For the text-containing cell, return its midpoint in [X, Y] coordinate format. 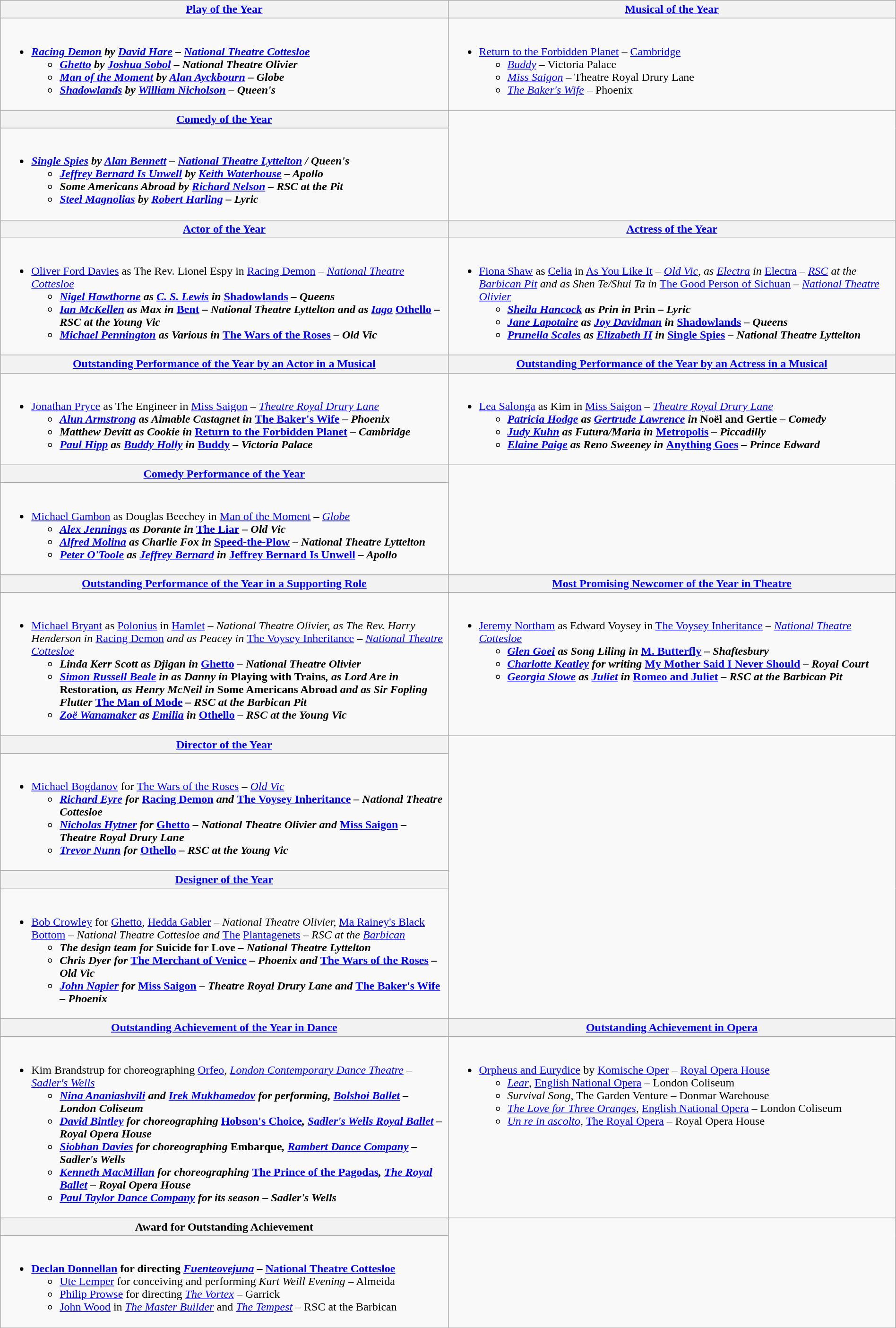
Comedy Performance of the Year [224, 474]
Return to the Forbidden Planet – CambridgeBuddy – Victoria PalaceMiss Saigon – Theatre Royal Drury LaneThe Baker's Wife – Phoenix [672, 64]
Musical of the Year [672, 9]
Outstanding Performance of the Year by an Actress in a Musical [672, 364]
Actor of the Year [224, 229]
Designer of the Year [224, 880]
Play of the Year [224, 9]
Outstanding Performance of the Year in a Supporting Role [224, 583]
Outstanding Achievement in Opera [672, 1028]
Director of the Year [224, 745]
Actress of the Year [672, 229]
Outstanding Achievement of the Year in Dance [224, 1028]
Award for Outstanding Achievement [224, 1227]
Comedy of the Year [224, 119]
Most Promising Newcomer of the Year in Theatre [672, 583]
Outstanding Performance of the Year by an Actor in a Musical [224, 364]
